Detect which cell encompasses the target text, then output its (x, y) center coordinate. 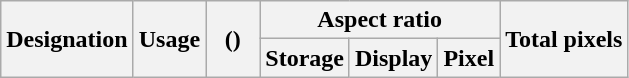
Display (393, 58)
Storage (305, 58)
Pixel (469, 58)
Usage (169, 39)
Aspect ratio (380, 20)
Total pixels (564, 39)
() (233, 39)
Designation (67, 39)
